For the text-containing cell, return its midpoint in (X, Y) coordinate format. 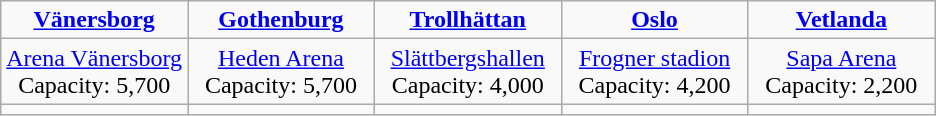
Gothenburg (282, 20)
Vänersborg (94, 20)
Sapa ArenaCapacity: 2,200 (842, 72)
Frogner stadionCapacity: 4,200 (654, 72)
Trollhättan (468, 20)
Vetlanda (842, 20)
Heden ArenaCapacity: 5,700 (282, 72)
SlättbergshallenCapacity: 4,000 (468, 72)
Arena VänersborgCapacity: 5,700 (94, 72)
Oslo (654, 20)
